Scan for the cell matching the given text and deliver its [x, y] coordinate at center. 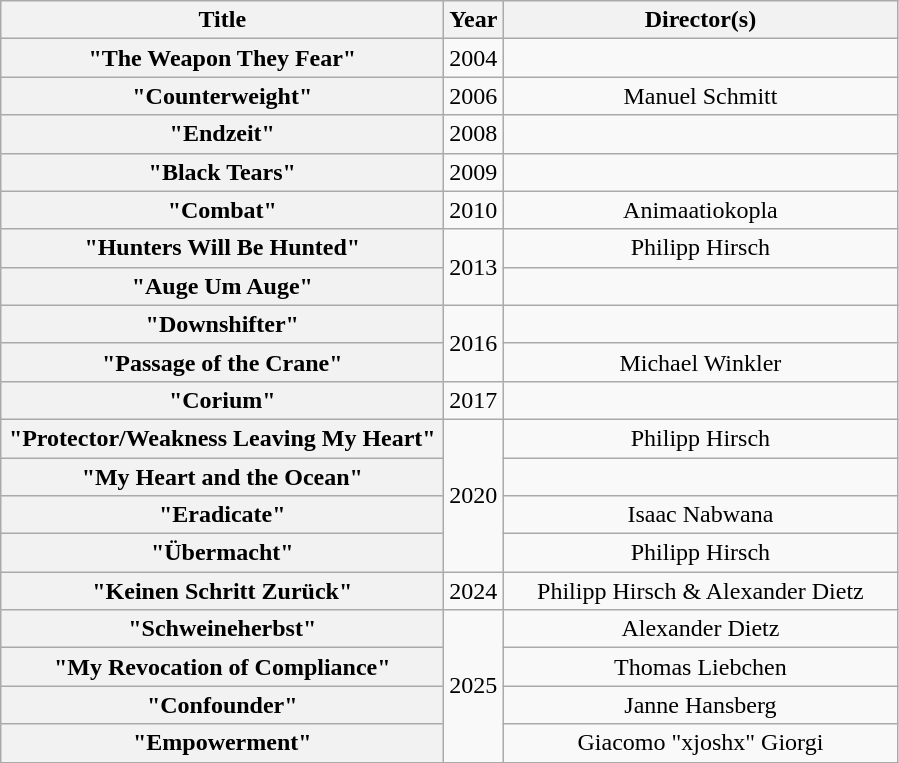
"Protector/Weakness Leaving My Heart" [222, 438]
2006 [474, 96]
"Endzeit" [222, 134]
"Hunters Will Be Hunted" [222, 248]
Director(s) [700, 20]
"My Heart and the Ocean" [222, 477]
Manuel Schmitt [700, 96]
"Schweineherbst" [222, 629]
"Auge Um Auge" [222, 286]
"Confounder" [222, 705]
Title [222, 20]
2009 [474, 172]
Year [474, 20]
"Combat" [222, 210]
Alexander Dietz [700, 629]
Michael Winkler [700, 362]
"Downshifter" [222, 324]
"Counterweight" [222, 96]
"The Weapon They Fear" [222, 58]
"Übermacht" [222, 553]
2024 [474, 591]
"My Revocation of Compliance" [222, 667]
"Empowerment" [222, 743]
2016 [474, 343]
Philipp Hirsch & Alexander Dietz [700, 591]
Janne Hansberg [700, 705]
"Black Tears" [222, 172]
2010 [474, 210]
Thomas Liebchen [700, 667]
Animaatiokopla [700, 210]
"Corium" [222, 400]
2008 [474, 134]
Isaac Nabwana [700, 515]
2017 [474, 400]
2020 [474, 495]
2013 [474, 267]
2025 [474, 686]
"Eradicate" [222, 515]
"Passage of the Crane" [222, 362]
2004 [474, 58]
"Keinen Schritt Zurück" [222, 591]
Giacomo "xjoshx" Giorgi [700, 743]
